Locate the cell with the specified text and output its [X, Y] center coordinate. 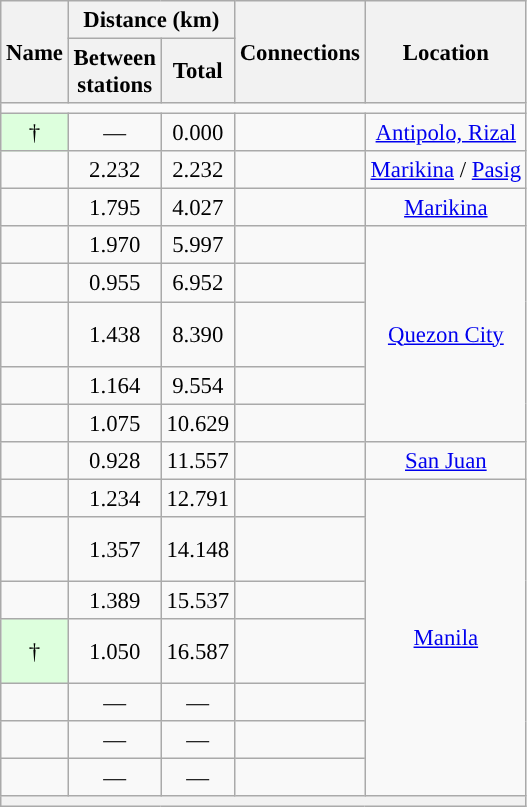
1.438 [114, 334]
9.554 [198, 385]
0.928 [114, 460]
Connections [300, 52]
0.955 [114, 283]
Manila [446, 638]
San Juan [446, 460]
1.970 [114, 245]
Quezon City [446, 334]
Total [198, 72]
Betweenstations [114, 72]
10.629 [198, 423]
Marikina / Pasig [446, 170]
Name [35, 52]
5.997 [198, 245]
1.357 [114, 550]
15.537 [198, 600]
11.557 [198, 460]
14.148 [198, 550]
0.000 [198, 133]
16.587 [198, 652]
1.389 [114, 600]
6.952 [198, 283]
1.075 [114, 423]
Marikina [446, 208]
4.027 [198, 208]
12.791 [198, 498]
1.795 [114, 208]
8.390 [198, 334]
Antipolo, Rizal [446, 133]
1.050 [114, 652]
1.164 [114, 385]
Location [446, 52]
Distance (km) [151, 20]
1.234 [114, 498]
